Search for the cell housing the specified text and yield its [x, y] center coordinate. 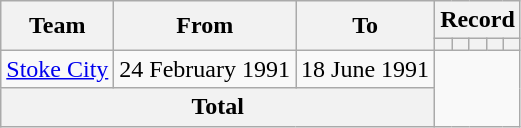
Team [58, 26]
Total [218, 107]
Record [478, 20]
24 February 1991 [205, 69]
Stoke City [58, 69]
18 June 1991 [366, 69]
From [205, 26]
To [366, 26]
